Capture the cell that displays the provided text and extract its (X, Y) central coordinate. 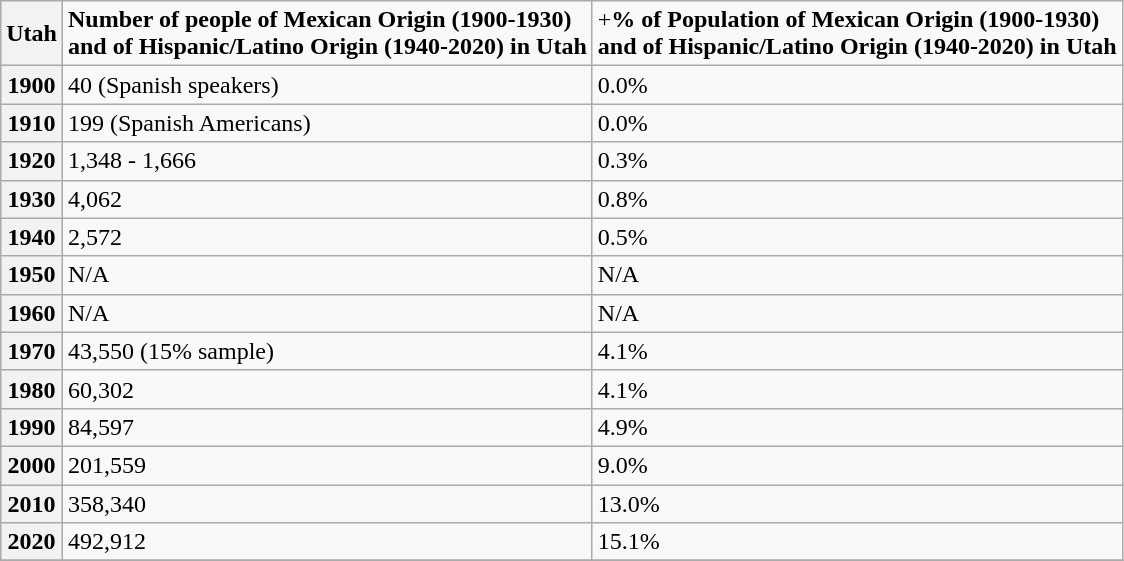
40 (Spanish speakers) (327, 85)
1900 (32, 85)
0.3% (857, 161)
0.5% (857, 237)
1950 (32, 275)
492,912 (327, 542)
2000 (32, 465)
4.9% (857, 427)
201,559 (327, 465)
84,597 (327, 427)
358,340 (327, 503)
1,348 - 1,666 (327, 161)
0.8% (857, 199)
2,572 (327, 237)
13.0% (857, 503)
2010 (32, 503)
1930 (32, 199)
60,302 (327, 389)
1980 (32, 389)
1920 (32, 161)
+% of Population of Mexican Origin (1900-1930) and of Hispanic/Latino Origin (1940-2020) in Utah (857, 34)
199 (Spanish Americans) (327, 123)
2020 (32, 542)
1910 (32, 123)
1960 (32, 313)
Number of people of Mexican Origin (1900-1930) and of Hispanic/Latino Origin (1940-2020) in Utah (327, 34)
4,062 (327, 199)
1990 (32, 427)
15.1% (857, 542)
Utah (32, 34)
43,550 (15% sample) (327, 351)
1970 (32, 351)
9.0% (857, 465)
1940 (32, 237)
